Provide the (X, Y) coordinate of the cell's center where the given text is located.  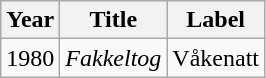
1980 (30, 58)
Year (30, 20)
Våkenatt (216, 58)
Label (216, 20)
Title (114, 20)
Fakkeltog (114, 58)
